Locate the cell with the specified text and output its [X, Y] center coordinate. 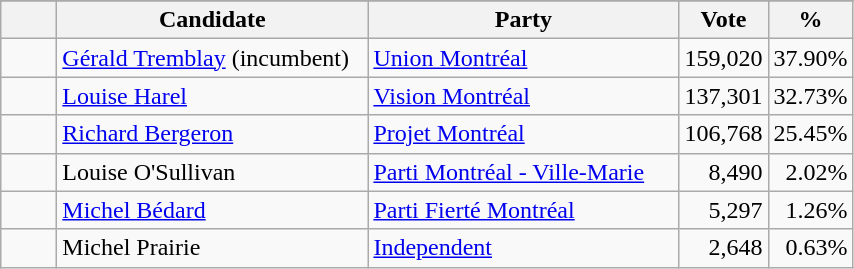
37.90% [810, 58]
Union Montréal [524, 58]
Party [524, 20]
137,301 [724, 96]
Vote [724, 20]
Vision Montréal [524, 96]
Richard Bergeron [212, 134]
Parti Montréal - Ville-Marie [524, 172]
Projet Montréal [524, 134]
8,490 [724, 172]
1.26% [810, 210]
106,768 [724, 134]
0.63% [810, 248]
Michel Bédard [212, 210]
Gérald Tremblay (incumbent) [212, 58]
25.45% [810, 134]
Independent [524, 248]
159,020 [724, 58]
Parti Fierté Montréal [524, 210]
Louise O'Sullivan [212, 172]
32.73% [810, 96]
Michel Prairie [212, 248]
Candidate [212, 20]
Louise Harel [212, 96]
% [810, 20]
2.02% [810, 172]
5,297 [724, 210]
2,648 [724, 248]
